Capture the cell that displays the provided text and extract its [X, Y] central coordinate. 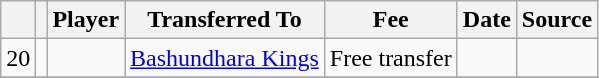
Date [486, 20]
Fee [390, 20]
Bashundhara Kings [225, 58]
20 [18, 58]
Player [86, 20]
Free transfer [390, 58]
Transferred To [225, 20]
Source [556, 20]
